Determine the [X, Y] coordinate at the center of the cell enclosing the given text.  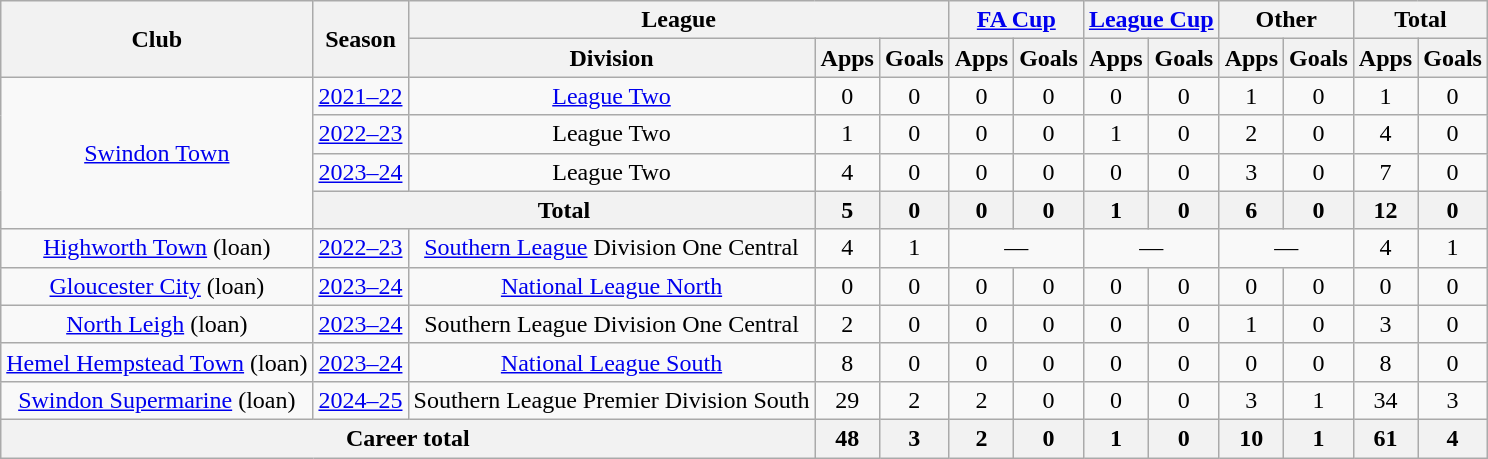
12 [1385, 210]
Division [612, 58]
League Cup [1151, 20]
Other [1286, 20]
Gloucester City (loan) [157, 286]
29 [847, 400]
6 [1251, 210]
2024–25 [360, 400]
Swindon Supermarine (loan) [157, 400]
Highworth Town (loan) [157, 248]
48 [847, 438]
League [678, 20]
7 [1385, 172]
FA Cup [1016, 20]
61 [1385, 438]
2021–22 [360, 96]
Season [360, 39]
National League South [612, 362]
10 [1251, 438]
34 [1385, 400]
North Leigh (loan) [157, 324]
National League North [612, 286]
5 [847, 210]
Southern League Premier Division South [612, 400]
Swindon Town [157, 153]
Hemel Hempstead Town (loan) [157, 362]
Career total [408, 438]
Club [157, 39]
